From the cell containing the given text, extract its center point as [X, Y] coordinate. 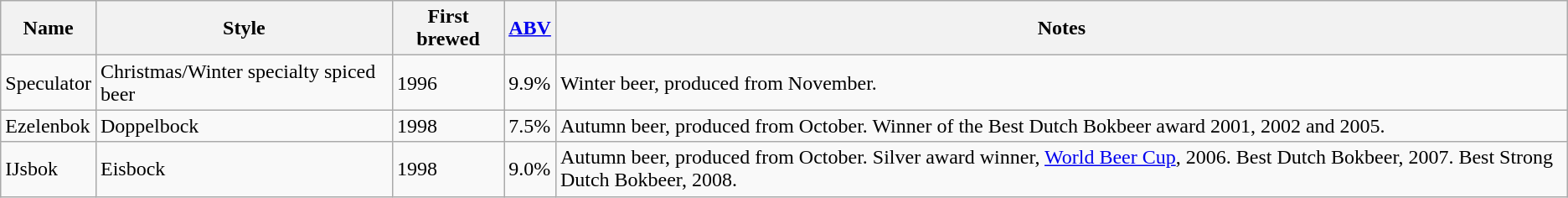
Style [244, 29]
Winter beer, produced from November. [1061, 82]
Ezelenbok [49, 126]
Speculator [49, 82]
First brewed [447, 29]
9.0% [530, 169]
Eisbock [244, 169]
7.5% [530, 126]
Autumn beer, produced from October. Winner of the Best Dutch Bokbeer award 2001, 2002 and 2005. [1061, 126]
Doppelbock [244, 126]
Name [49, 29]
IJsbok [49, 169]
Notes [1061, 29]
Autumn beer, produced from October. Silver award winner, World Beer Cup, 2006. Best Dutch Bokbeer, 2007. Best Strong Dutch Bokbeer, 2008. [1061, 169]
Christmas/Winter specialty spiced beer [244, 82]
ABV [530, 29]
1996 [447, 82]
9.9% [530, 82]
